Capture the cell that displays the provided text and extract its [x, y] central coordinate. 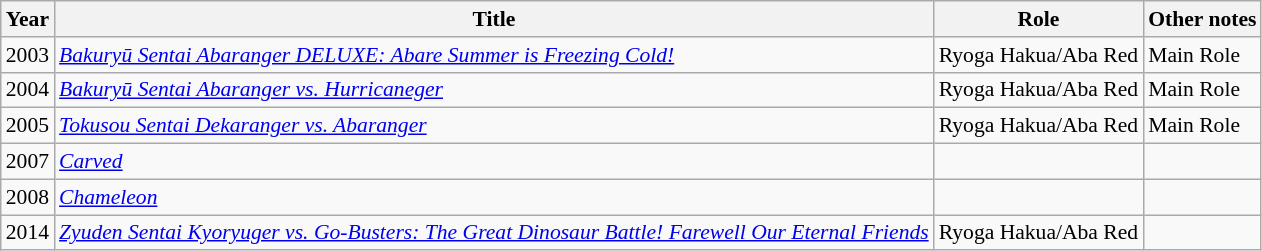
2014 [28, 233]
2007 [28, 162]
Zyuden Sentai Kyoryuger vs. Go-Busters: The Great Dinosaur Battle! Farewell Our Eternal Friends [494, 233]
Other notes [1202, 19]
Bakuryū Sentai Abaranger vs. Hurricaneger [494, 90]
Bakuryū Sentai Abaranger DELUXE: Abare Summer is Freezing Cold! [494, 55]
2003 [28, 55]
Role [1038, 19]
Chameleon [494, 197]
Title [494, 19]
2005 [28, 126]
Year [28, 19]
2004 [28, 90]
2008 [28, 197]
Tokusou Sentai Dekaranger vs. Abaranger [494, 126]
Carved [494, 162]
